Output the (X, Y) coordinate of the center of the cell containing the given text.  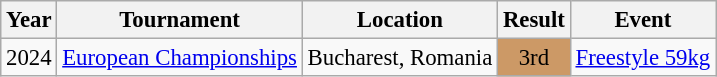
Result (534, 20)
2024 (29, 58)
Location (400, 20)
Tournament (180, 20)
3rd (534, 58)
Bucharest, Romania (400, 58)
Event (642, 20)
Freestyle 59kg (642, 58)
Year (29, 20)
European Championships (180, 58)
